Provide the [X, Y] coordinate of the cell's center where the given text is located.  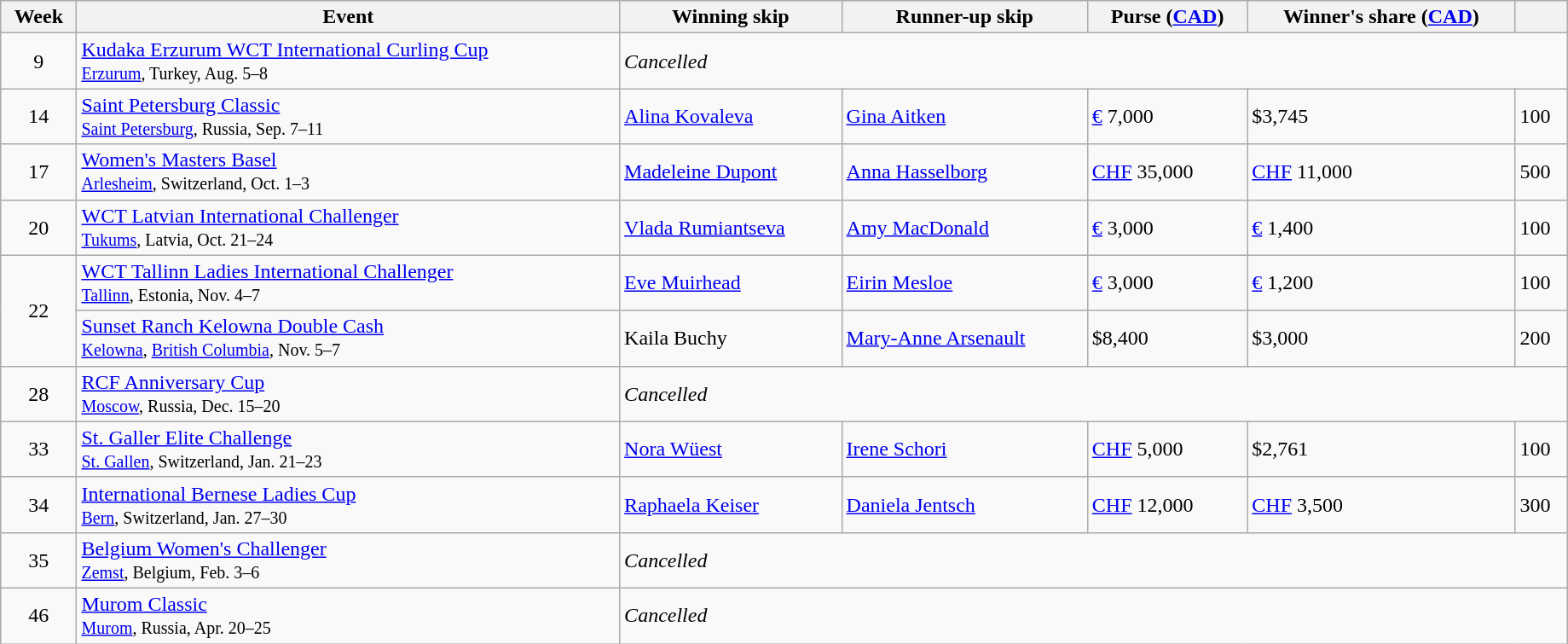
St. Galler Elite Challenge St. Gallen, Switzerland, Jan. 21–23 [348, 449]
CHF 11,000 [1381, 172]
Vlada Rumiantseva [731, 227]
Winning skip [731, 17]
35 [39, 560]
Kaila Buchy [731, 338]
46 [39, 616]
200 [1542, 338]
$8,400 [1166, 338]
Kudaka Erzurum WCT International Curling Cup Erzurum, Turkey, Aug. 5–8 [348, 61]
$3,745 [1381, 116]
$2,761 [1381, 449]
CHF 3,500 [1381, 505]
Gina Aitken [964, 116]
CHF 12,000 [1166, 505]
€ 1,400 [1381, 227]
International Bernese Ladies Cup Bern, Switzerland, Jan. 27–30 [348, 505]
Purse (CAD) [1166, 17]
9 [39, 61]
Nora Wüest [731, 449]
€ 7,000 [1166, 116]
Belgium Women's Challenger Zemst, Belgium, Feb. 3–6 [348, 560]
$3,000 [1381, 338]
22 [39, 310]
17 [39, 172]
28 [39, 394]
WCT Tallinn Ladies International Challenger Tallinn, Estonia, Nov. 4–7 [348, 283]
Amy MacDonald [964, 227]
Eve Muirhead [731, 283]
RCF Anniversary Cup Moscow, Russia, Dec. 15–20 [348, 394]
33 [39, 449]
300 [1542, 505]
Saint Petersburg Classic Saint Petersburg, Russia, Sep. 7–11 [348, 116]
Daniela Jentsch [964, 505]
34 [39, 505]
Sunset Ranch Kelowna Double Cash Kelowna, British Columbia, Nov. 5–7 [348, 338]
Madeleine Dupont [731, 172]
Alina Kovaleva [731, 116]
Mary-Anne Arsenault [964, 338]
Women's Masters Basel Arlesheim, Switzerland, Oct. 1–3 [348, 172]
Raphaela Keiser [731, 505]
Event [348, 17]
Irene Schori [964, 449]
20 [39, 227]
WCT Latvian International Challenger Tukums, Latvia, Oct. 21–24 [348, 227]
Week [39, 17]
€ 1,200 [1381, 283]
14 [39, 116]
CHF 5,000 [1166, 449]
Anna Hasselborg [964, 172]
500 [1542, 172]
CHF 35,000 [1166, 172]
Winner's share (CAD) [1381, 17]
Murom Classic Murom, Russia, Apr. 20–25 [348, 616]
Runner-up skip [964, 17]
Eirin Mesloe [964, 283]
